Search for the cell housing the specified text and yield its (x, y) center coordinate. 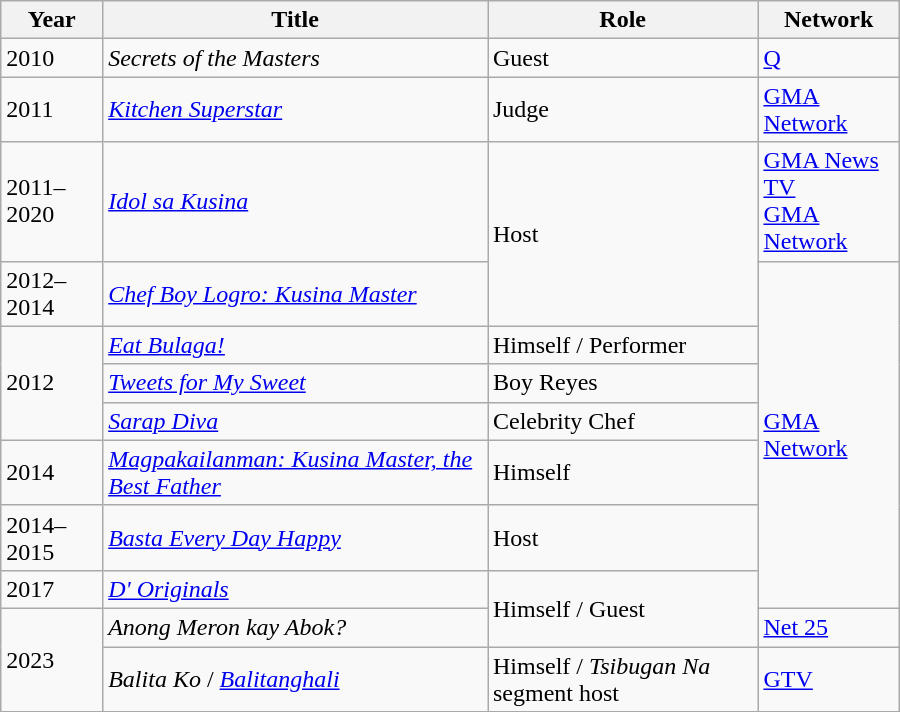
Network (828, 20)
Himself / Performer (623, 345)
Tweets for My Sweet (296, 383)
Role (623, 20)
Magpakailanman: Kusina Master, the Best Father (296, 472)
2014 (52, 472)
GTV (828, 678)
Idol sa Kusina (296, 202)
Secrets of the Masters (296, 58)
GMA News TV GMA Network (828, 202)
Chef Boy Logro: Kusina Master (296, 294)
2023 (52, 660)
2011 (52, 110)
D' Originals (296, 589)
2012 (52, 383)
Title (296, 20)
Eat Bulaga! (296, 345)
Anong Meron kay Abok? (296, 627)
Celebrity Chef (623, 421)
2017 (52, 589)
Basta Every Day Happy (296, 538)
Himself / Guest (623, 608)
Judge (623, 110)
Sarap Diva (296, 421)
Q (828, 58)
Balita Ko / Balitanghali (296, 678)
Himself / Tsibugan Na segment host (623, 678)
Guest (623, 58)
2010 (52, 58)
Boy Reyes (623, 383)
Kitchen Superstar (296, 110)
2014–2015 (52, 538)
2012–2014 (52, 294)
2011–2020 (52, 202)
Net 25 (828, 627)
Year (52, 20)
Himself (623, 472)
